Provide the [x, y] coordinate of the cell's center where the given text is located.  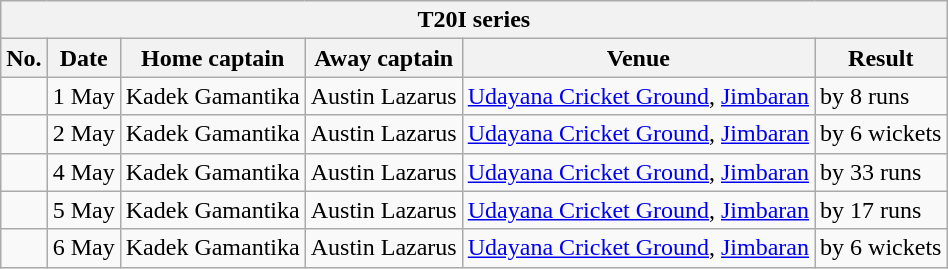
Result [881, 58]
by 17 runs [881, 210]
2 May [84, 134]
Away captain [384, 58]
Venue [638, 58]
1 May [84, 96]
Date [84, 58]
5 May [84, 210]
6 May [84, 248]
Home captain [212, 58]
by 8 runs [881, 96]
4 May [84, 172]
T20I series [474, 20]
No. [24, 58]
by 33 runs [881, 172]
